Provide the (x, y) coordinate of the cell's center where the given text is located.  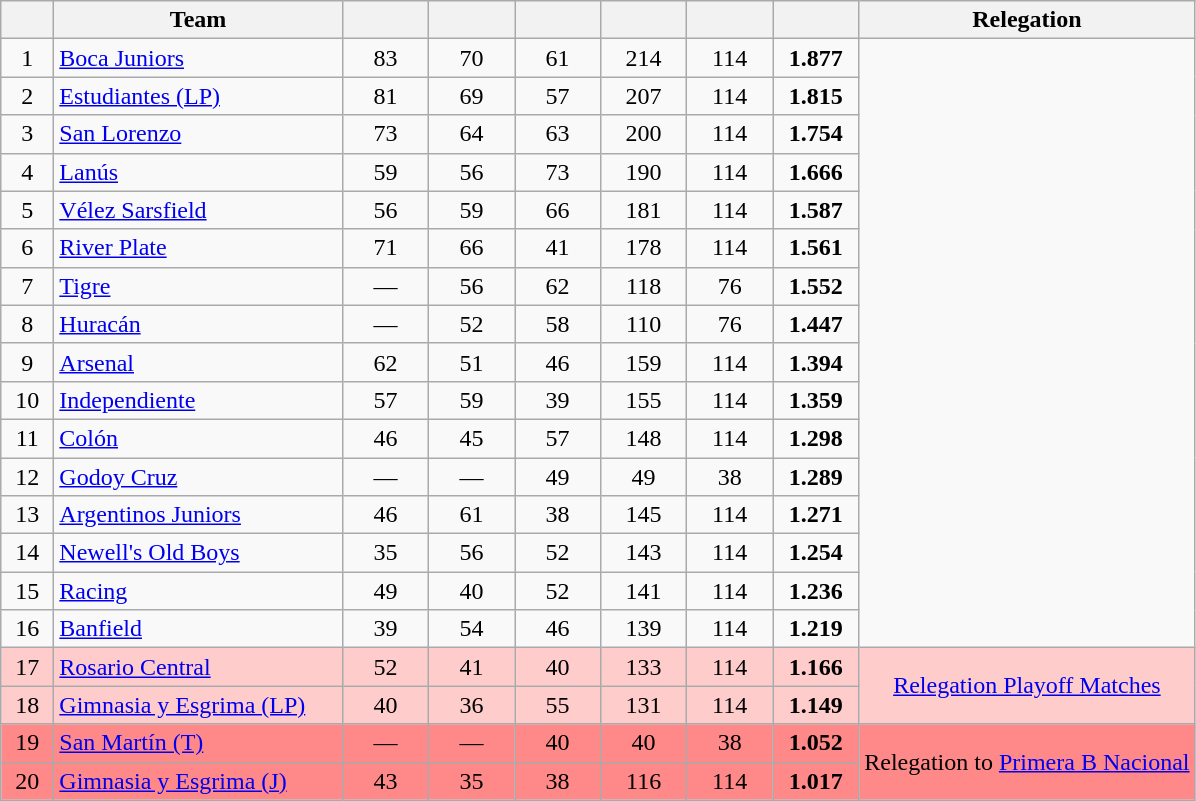
1.149 (816, 705)
116 (644, 781)
1.359 (816, 400)
Newell's Old Boys (198, 553)
6 (28, 248)
43 (385, 781)
Arsenal (198, 362)
1.052 (816, 743)
1.017 (816, 781)
70 (471, 58)
141 (644, 591)
64 (471, 134)
1.254 (816, 553)
16 (28, 629)
Godoy Cruz (198, 477)
58 (557, 324)
1.219 (816, 629)
Rosario Central (198, 667)
Relegation Playoff Matches (1027, 686)
Racing (198, 591)
8 (28, 324)
13 (28, 515)
Colón (198, 438)
207 (644, 96)
1.236 (816, 591)
1 (28, 58)
3 (28, 134)
190 (644, 172)
69 (471, 96)
1.666 (816, 172)
200 (644, 134)
Independiente (198, 400)
12 (28, 477)
1.271 (816, 515)
Gimnasia y Esgrima (J) (198, 781)
2 (28, 96)
Relegation (1027, 20)
110 (644, 324)
36 (471, 705)
Team (198, 20)
Gimnasia y Esgrima (LP) (198, 705)
Vélez Sarsfield (198, 210)
54 (471, 629)
131 (644, 705)
Huracán (198, 324)
Lanús (198, 172)
1.298 (816, 438)
1.561 (816, 248)
143 (644, 553)
Boca Juniors (198, 58)
133 (644, 667)
83 (385, 58)
Banfield (198, 629)
Tigre (198, 286)
1.877 (816, 58)
San Martín (T) (198, 743)
Relegation to Primera B Nacional (1027, 762)
Argentinos Juniors (198, 515)
10 (28, 400)
River Plate (198, 248)
71 (385, 248)
7 (28, 286)
178 (644, 248)
155 (644, 400)
1.754 (816, 134)
San Lorenzo (198, 134)
1.587 (816, 210)
81 (385, 96)
45 (471, 438)
19 (28, 743)
1.166 (816, 667)
4 (28, 172)
55 (557, 705)
181 (644, 210)
145 (644, 515)
11 (28, 438)
1.394 (816, 362)
17 (28, 667)
63 (557, 134)
1.552 (816, 286)
Estudiantes (LP) (198, 96)
214 (644, 58)
5 (28, 210)
1.289 (816, 477)
1.447 (816, 324)
20 (28, 781)
148 (644, 438)
9 (28, 362)
14 (28, 553)
15 (28, 591)
51 (471, 362)
1.815 (816, 96)
159 (644, 362)
118 (644, 286)
18 (28, 705)
139 (644, 629)
